Scan for the cell matching the given text and deliver its [x, y] coordinate at center. 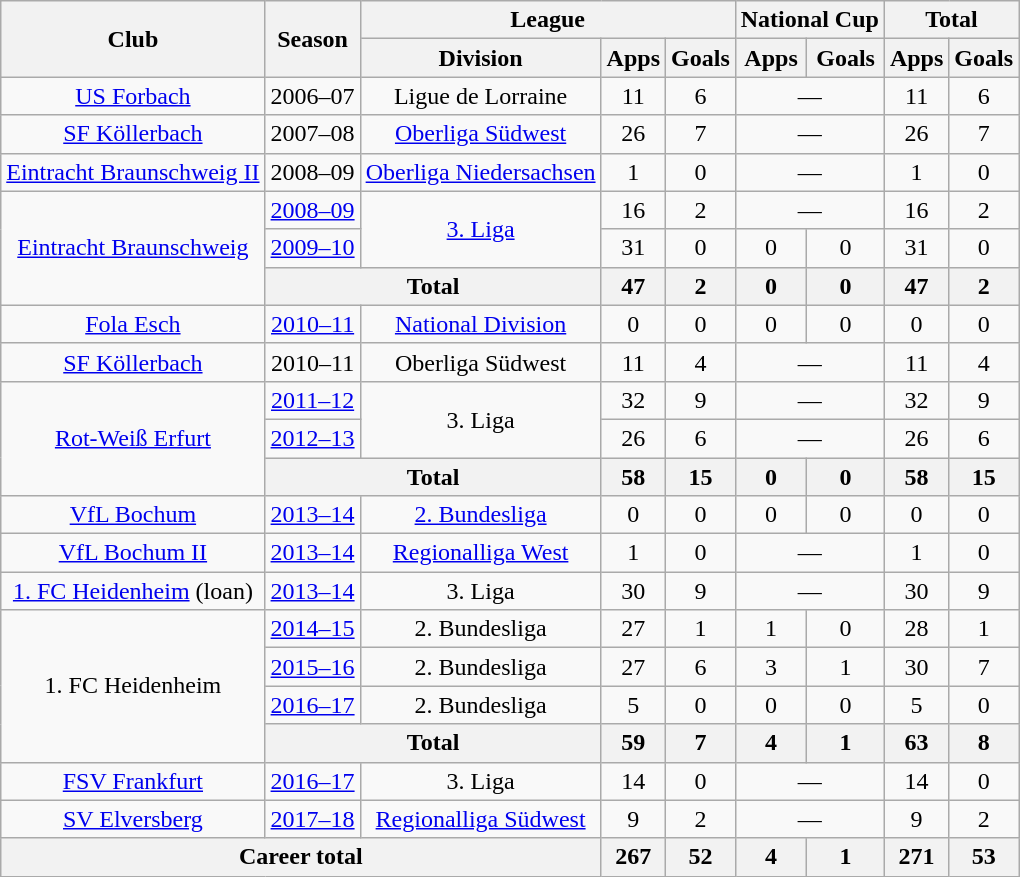
Eintracht Braunschweig [133, 248]
2007–08 [312, 134]
59 [633, 743]
271 [916, 857]
2014–15 [312, 629]
Rot-Weiß Erfurt [133, 438]
SV Elversberg [133, 819]
Ligue de Lorraine [480, 96]
1. FC Heidenheim [133, 686]
8 [984, 743]
FSV Frankfurt [133, 781]
2012–13 [312, 438]
Regionalliga Südwest [480, 819]
63 [916, 743]
2017–18 [312, 819]
53 [984, 857]
52 [701, 857]
Fola Esch [133, 324]
VfL Bochum [133, 515]
1. FC Heidenheim (loan) [133, 591]
Career total [301, 857]
VfL Bochum II [133, 553]
2015–16 [312, 667]
2006–07 [312, 96]
Season [312, 39]
League [548, 20]
2009–10 [312, 248]
3 [771, 667]
Eintracht Braunschweig II [133, 172]
Club [133, 39]
Oberliga Niedersachsen [480, 172]
US Forbach [133, 96]
Division [480, 58]
National Division [480, 324]
National Cup [810, 20]
267 [633, 857]
Regionalliga West [480, 553]
2011–12 [312, 400]
28 [916, 629]
